Extract the [X, Y] coordinate from the center of the cell holding the provided text.  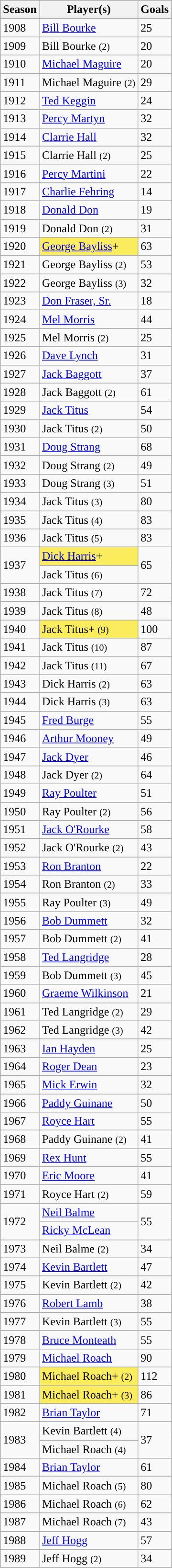
Clarrie Hall (2) [88, 155]
1944 [20, 702]
1945 [20, 720]
Doug Strang [88, 447]
1983 [20, 1440]
1934 [20, 501]
1928 [20, 392]
Jeff Hogg (2) [88, 1558]
Ted Keggin [88, 101]
George Bayliss+ [88, 247]
1979 [20, 1358]
Player(s) [88, 10]
1920 [20, 247]
1965 [20, 1084]
1926 [20, 356]
Paddy Guinane [88, 1103]
Jack Titus (11) [88, 666]
Royce Hart (2) [88, 1194]
1924 [20, 319]
59 [155, 1194]
George Bayliss (2) [88, 265]
58 [155, 830]
72 [155, 593]
14 [155, 192]
1947 [20, 756]
Ted Langridge [88, 957]
1923 [20, 301]
44 [155, 319]
1952 [20, 848]
1939 [20, 611]
1961 [20, 1012]
48 [155, 611]
Ray Poulter [88, 793]
1933 [20, 483]
Ricky McLean [88, 1230]
Kevin Bartlett (2) [88, 1285]
Jack Titus (2) [88, 429]
Bill Bourke [88, 28]
Goals [155, 10]
1921 [20, 265]
1922 [20, 283]
Dave Lynch [88, 356]
1908 [20, 28]
Mick Erwin [88, 1084]
86 [155, 1395]
1951 [20, 830]
1925 [20, 338]
Michael Roach (5) [88, 1486]
1930 [20, 429]
Graeme Wilkinson [88, 993]
1960 [20, 993]
Royce Hart [88, 1121]
1955 [20, 902]
Dick Harris (2) [88, 684]
1956 [20, 921]
Ray Poulter (2) [88, 812]
1987 [20, 1522]
Jack Titus (6) [88, 575]
1948 [20, 775]
Jack Dyer (2) [88, 775]
Jack Dyer [88, 756]
1946 [20, 738]
1967 [20, 1121]
Bob Dummett [88, 921]
Michael Maguire (2) [88, 82]
1912 [20, 101]
1915 [20, 155]
1977 [20, 1321]
23 [155, 1066]
Ted Langridge (3) [88, 1030]
Doug Strang (2) [88, 465]
Michael Roach (7) [88, 1522]
Donald Don [88, 210]
1935 [20, 519]
Jack Titus [88, 410]
19 [155, 210]
Ron Branton [88, 866]
1918 [20, 210]
Michael Roach+ (3) [88, 1395]
1929 [20, 410]
1927 [20, 374]
1957 [20, 939]
Eric Moore [88, 1176]
Jack Baggott [88, 374]
Donald Don (2) [88, 228]
1986 [20, 1504]
47 [155, 1267]
1917 [20, 192]
Charlie Fehring [88, 192]
54 [155, 410]
1976 [20, 1303]
33 [155, 884]
71 [155, 1413]
1942 [20, 666]
Mel Morris (2) [88, 338]
67 [155, 666]
1975 [20, 1285]
Jack Titus (7) [88, 593]
Michael Roach (4) [88, 1449]
Jack O'Rourke [88, 830]
1932 [20, 465]
Kevin Bartlett (3) [88, 1321]
1953 [20, 866]
Robert Lamb [88, 1303]
Bruce Monteath [88, 1340]
1940 [20, 629]
Jack Baggott (2) [88, 392]
100 [155, 629]
Percy Martyn [88, 119]
1985 [20, 1486]
1982 [20, 1413]
Bob Dummett (2) [88, 939]
1913 [20, 119]
1968 [20, 1139]
Jack Titus (10) [88, 647]
Michael Roach [88, 1358]
1970 [20, 1176]
Don Fraser, Sr. [88, 301]
1964 [20, 1066]
1971 [20, 1194]
1973 [20, 1249]
1937 [20, 565]
62 [155, 1504]
1974 [20, 1267]
Roger Dean [88, 1066]
Kevin Bartlett [88, 1267]
Kevin Bartlett (4) [88, 1431]
1911 [20, 82]
28 [155, 957]
Neil Balme [88, 1212]
Ted Langridge (2) [88, 1012]
1936 [20, 538]
21 [155, 993]
1978 [20, 1340]
1984 [20, 1467]
1941 [20, 647]
Jack Titus+ (9) [88, 629]
Bill Bourke (2) [88, 46]
1919 [20, 228]
Clarrie Hall [88, 137]
53 [155, 265]
Michael Roach (6) [88, 1504]
57 [155, 1540]
Arthur Mooney [88, 738]
1989 [20, 1558]
Dick Harris+ [88, 556]
1949 [20, 793]
24 [155, 101]
Ian Hayden [88, 1048]
1931 [20, 447]
1910 [20, 64]
1909 [20, 46]
1950 [20, 812]
Percy Martini [88, 173]
Neil Balme (2) [88, 1249]
1962 [20, 1030]
Fred Burge [88, 720]
Jack Titus (8) [88, 611]
87 [155, 647]
1963 [20, 1048]
Michael Roach+ (2) [88, 1376]
Ray Poulter (3) [88, 902]
George Bayliss (3) [88, 283]
1938 [20, 593]
1954 [20, 884]
1958 [20, 957]
Dick Harris (3) [88, 702]
Jack Titus (4) [88, 519]
90 [155, 1358]
1914 [20, 137]
1966 [20, 1103]
Rex Hunt [88, 1158]
Jack Titus (3) [88, 501]
46 [155, 756]
Doug Strang (3) [88, 483]
68 [155, 447]
1916 [20, 173]
1988 [20, 1540]
18 [155, 301]
1959 [20, 975]
1972 [20, 1221]
56 [155, 812]
38 [155, 1303]
Jack O'Rourke (2) [88, 848]
1981 [20, 1395]
65 [155, 565]
Paddy Guinane (2) [88, 1139]
1969 [20, 1158]
Bob Dummett (3) [88, 975]
1943 [20, 684]
Ron Branton (2) [88, 884]
Jeff Hogg [88, 1540]
1980 [20, 1376]
Jack Titus (5) [88, 538]
Michael Maguire [88, 64]
112 [155, 1376]
64 [155, 775]
Mel Morris [88, 319]
Season [20, 10]
45 [155, 975]
